Output the (X, Y) coordinate of the center of the cell containing the given text.  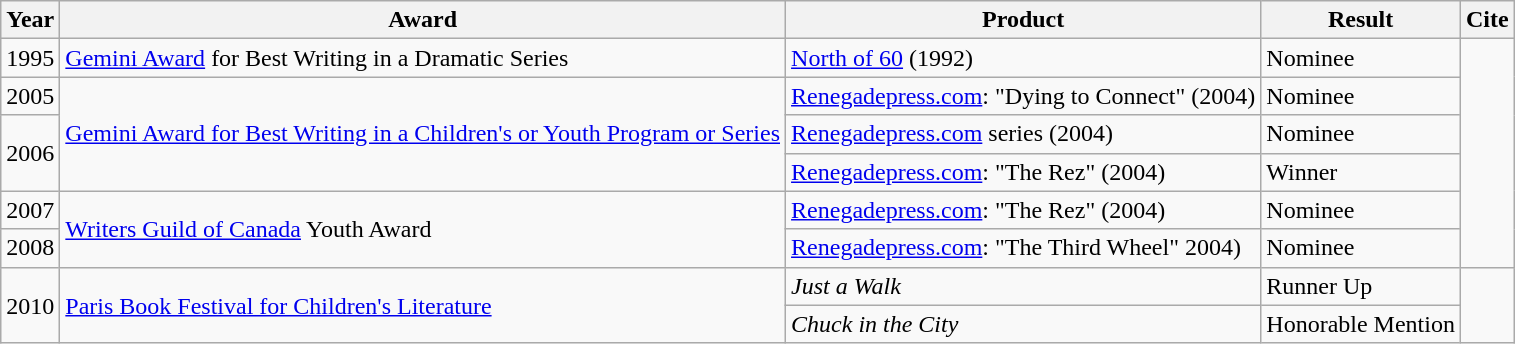
2007 (30, 210)
2006 (30, 153)
Gemini Award for Best Writing in a Children's or Youth Program or Series (423, 134)
Writers Guild of Canada Youth Award (423, 229)
2010 (30, 305)
Gemini Award for Best Writing in a Dramatic Series (423, 58)
Product (1024, 20)
2008 (30, 248)
Renegadepress.com: "The Third Wheel" 2004) (1024, 248)
Honorable Mention (1361, 324)
2005 (30, 96)
1995 (30, 58)
Winner (1361, 172)
Cite (1487, 20)
Paris Book Festival for Children's Literature (423, 305)
Just a Walk (1024, 286)
Award (423, 20)
Renegadepress.com series (2004) (1024, 134)
Chuck in the City (1024, 324)
Runner Up (1361, 286)
Renegadepress.com: "Dying to Connect" (2004) (1024, 96)
Result (1361, 20)
Year (30, 20)
North of 60 (1992) (1024, 58)
